Detect which cell encompasses the target text, then output its [X, Y] center coordinate. 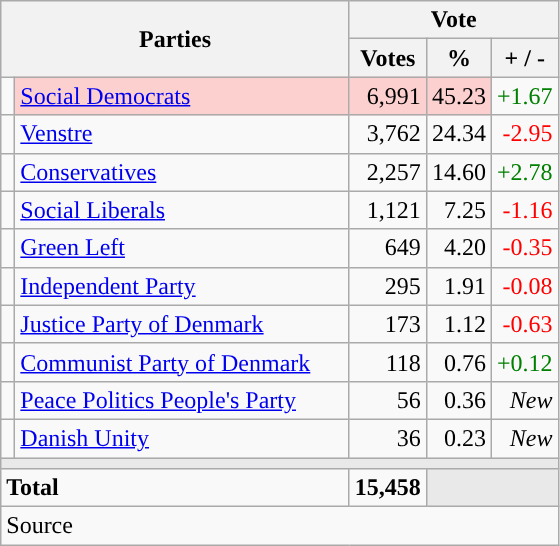
-2.95 [524, 134]
Total [176, 488]
56 [388, 400]
2,257 [388, 172]
% [458, 58]
295 [388, 286]
Communist Party of Denmark [182, 362]
45.23 [458, 96]
Justice Party of Denmark [182, 324]
0.76 [458, 362]
-0.08 [524, 286]
-1.16 [524, 210]
15,458 [388, 488]
Green Left [182, 248]
Votes [388, 58]
Source [280, 526]
-0.35 [524, 248]
0.36 [458, 400]
Parties [176, 39]
1.12 [458, 324]
649 [388, 248]
1,121 [388, 210]
Social Democrats [182, 96]
24.34 [458, 134]
7.25 [458, 210]
118 [388, 362]
173 [388, 324]
4.20 [458, 248]
+ / - [524, 58]
+1.67 [524, 96]
Vote [454, 20]
Conservatives [182, 172]
6,991 [388, 96]
3,762 [388, 134]
+2.78 [524, 172]
1.91 [458, 286]
14.60 [458, 172]
Venstre [182, 134]
36 [388, 438]
Danish Unity [182, 438]
Independent Party [182, 286]
+0.12 [524, 362]
-0.63 [524, 324]
0.23 [458, 438]
Social Liberals [182, 210]
Peace Politics People's Party [182, 400]
